Extract the (X, Y) coordinate from the center of the cell holding the provided text.  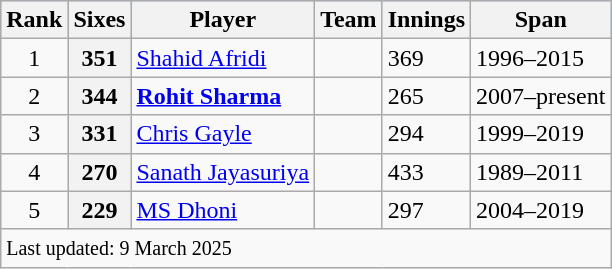
Rank (34, 20)
265 (426, 96)
Span (541, 20)
Shahid Afridi (223, 58)
1 (34, 58)
5 (34, 210)
4 (34, 172)
2004–2019 (541, 210)
Last updated: 9 March 2025 (306, 248)
433 (426, 172)
MS Dhoni (223, 210)
2 (34, 96)
Player (223, 20)
Sanath Jayasuriya (223, 172)
1989–2011 (541, 172)
Team (349, 20)
344 (100, 96)
Chris Gayle (223, 134)
Innings (426, 20)
Sixes (100, 20)
331 (100, 134)
270 (100, 172)
229 (100, 210)
351 (100, 58)
297 (426, 210)
1999–2019 (541, 134)
1996–2015 (541, 58)
2007–present (541, 96)
294 (426, 134)
Rohit Sharma (223, 96)
369 (426, 58)
3 (34, 134)
